From the cell containing the given text, extract its center point as [X, Y] coordinate. 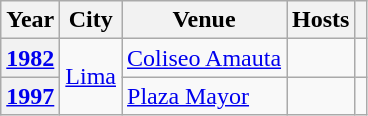
Plaza Mayor [204, 96]
City [91, 20]
Hosts [321, 20]
Lima [91, 77]
Year [30, 20]
1982 [30, 58]
Venue [204, 20]
Coliseo Amauta [204, 58]
1997 [30, 96]
